From the cell containing the given text, extract its center point as (X, Y) coordinate. 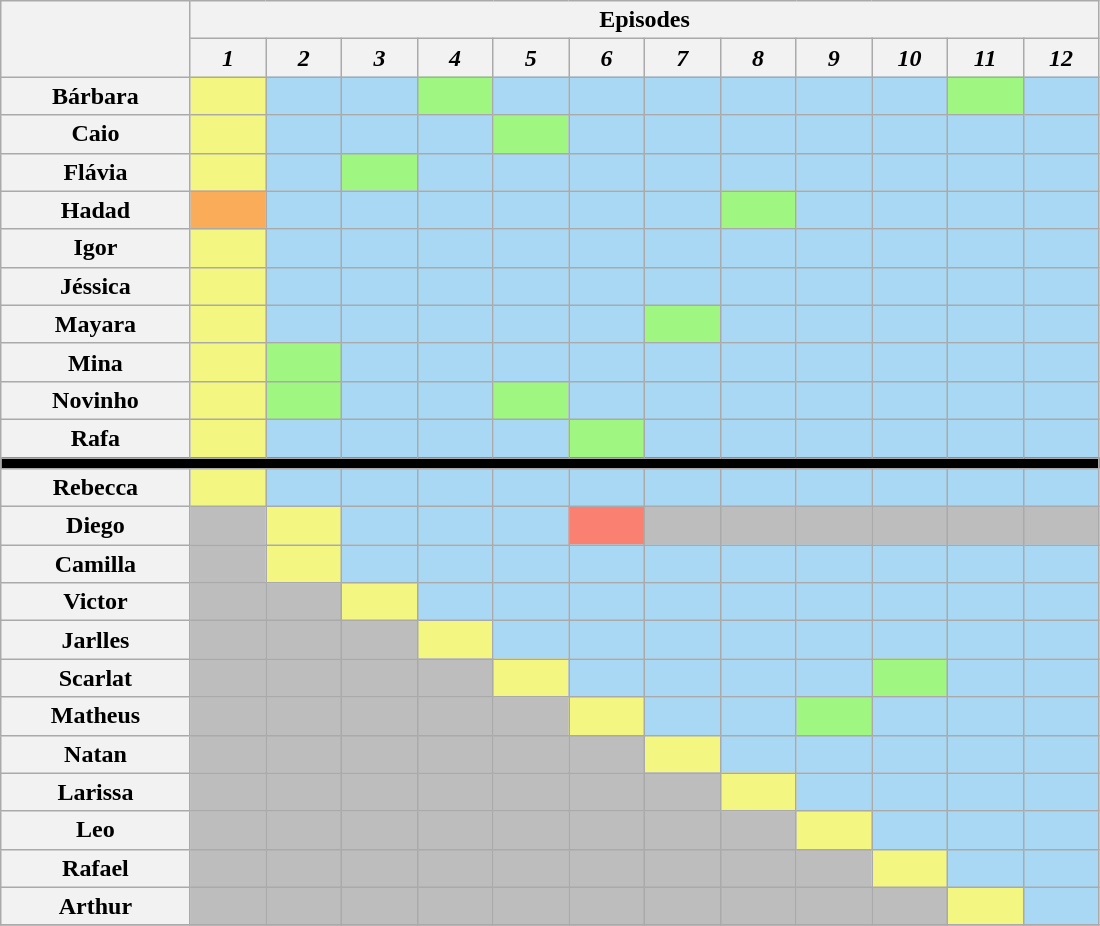
9 (834, 58)
5 (531, 58)
Rebecca (96, 488)
Mina (96, 362)
Diego (96, 526)
Arthur (96, 906)
7 (682, 58)
12 (1061, 58)
Matheus (96, 716)
Rafael (96, 868)
Episodes (644, 20)
Igor (96, 248)
Natan (96, 754)
Larissa (96, 792)
Novinho (96, 400)
Leo (96, 830)
Mayara (96, 324)
8 (758, 58)
Scarlat (96, 678)
Jéssica (96, 286)
1 (228, 58)
2 (304, 58)
Jarlles (96, 640)
Bárbara (96, 96)
10 (910, 58)
Rafa (96, 438)
Hadad (96, 210)
Caio (96, 134)
4 (455, 58)
Flávia (96, 172)
Victor (96, 602)
11 (985, 58)
3 (380, 58)
6 (607, 58)
Camilla (96, 564)
